Locate the cell with the specified text and output its [X, Y] center coordinate. 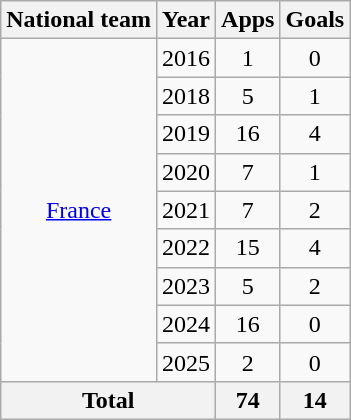
2024 [186, 324]
2021 [186, 210]
Apps [248, 20]
National team [79, 20]
2018 [186, 96]
Goals [315, 20]
France [79, 210]
2016 [186, 58]
2025 [186, 362]
2020 [186, 172]
2022 [186, 248]
2023 [186, 286]
Total [108, 400]
15 [248, 248]
14 [315, 400]
2019 [186, 134]
Year [186, 20]
74 [248, 400]
